Provide the (x, y) coordinate of the cell's center where the given text is located.  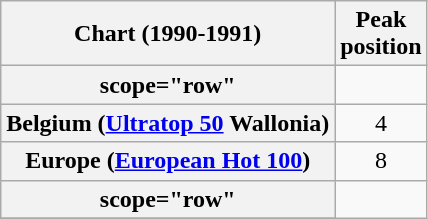
8 (381, 161)
4 (381, 123)
Belgium (Ultratop 50 Wallonia) (168, 123)
Chart (1990-1991) (168, 34)
Europe (European Hot 100) (168, 161)
Peakposition (381, 34)
